From the cell containing the given text, extract its center point as (X, Y) coordinate. 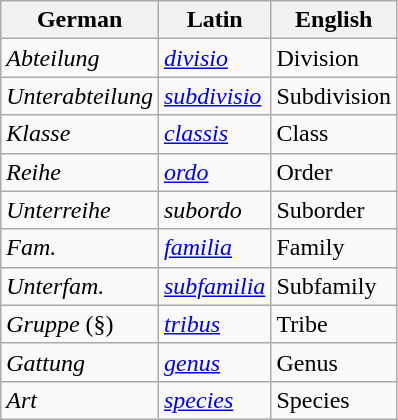
Gruppe (§) (80, 324)
Order (334, 172)
Fam. (80, 248)
Subfamily (334, 286)
familia (214, 248)
Suborder (334, 210)
tribus (214, 324)
Unterreihe (80, 210)
Unterabteilung (80, 96)
species (214, 400)
Species (334, 400)
Latin (214, 20)
genus (214, 362)
Division (334, 58)
subordo (214, 210)
Reihe (80, 172)
Tribe (334, 324)
subfamilia (214, 286)
Abteilung (80, 58)
Subdivision (334, 96)
English (334, 20)
Family (334, 248)
classis (214, 134)
Class (334, 134)
Unterfam. (80, 286)
Klasse (80, 134)
Genus (334, 362)
Gattung (80, 362)
Art (80, 400)
subdivisio (214, 96)
divisio (214, 58)
German (80, 20)
ordo (214, 172)
